Search for the cell housing the specified text and yield its (x, y) center coordinate. 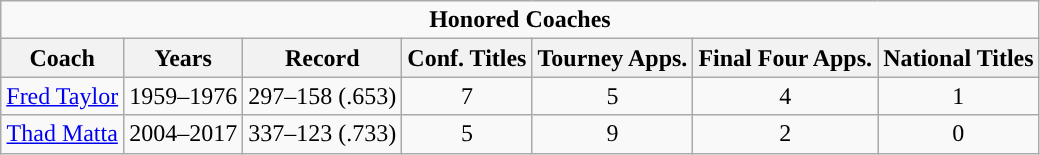
Tourney Apps. (612, 58)
Final Four Apps. (786, 58)
2 (786, 134)
1959–1976 (184, 96)
1 (959, 96)
337–123 (.733) (322, 134)
7 (467, 96)
0 (959, 134)
Conf. Titles (467, 58)
2004–2017 (184, 134)
Fred Taylor (62, 96)
Coach (62, 58)
4 (786, 96)
National Titles (959, 58)
Record (322, 58)
Years (184, 58)
297–158 (.653) (322, 96)
9 (612, 134)
Honored Coaches (520, 20)
Thad Matta (62, 134)
